Provide the (x, y) coordinate of the cell's center where the given text is located.  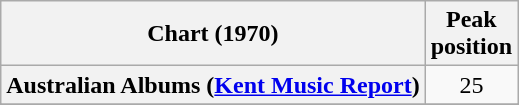
Peakposition (471, 34)
Chart (1970) (213, 34)
Australian Albums (Kent Music Report) (213, 85)
25 (471, 85)
